Detect which cell encompasses the target text, then output its [X, Y] center coordinate. 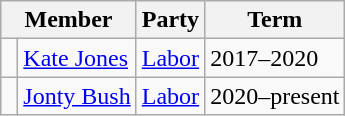
Jonty Bush [77, 96]
Party [170, 20]
2020–present [275, 96]
Kate Jones [77, 58]
Term [275, 20]
2017–2020 [275, 58]
Member [68, 20]
